For the text-containing cell, return its midpoint in [x, y] coordinate format. 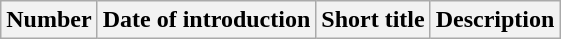
Description [495, 20]
Number [49, 20]
Date of introduction [206, 20]
Short title [373, 20]
